Identify which cell holds the provided text, then report its [X, Y] central coordinate. 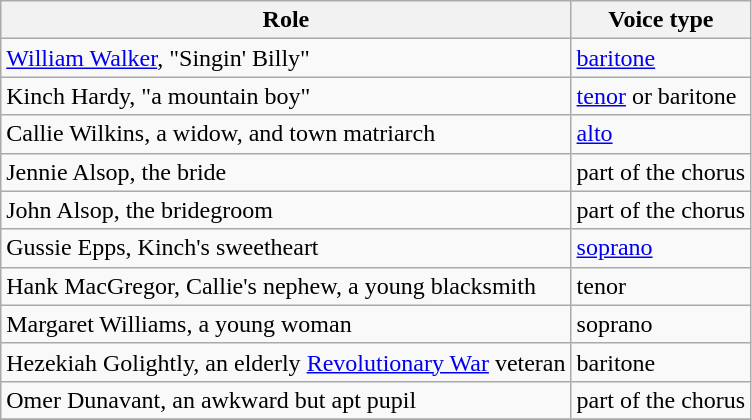
alto [661, 134]
Margaret Williams, a young woman [286, 324]
Callie Wilkins, a widow, and town matriarch [286, 134]
Jennie Alsop, the bride [286, 172]
Hank MacGregor, Callie's nephew, a young blacksmith [286, 286]
Voice type [661, 20]
tenor [661, 286]
Role [286, 20]
tenor or baritone [661, 96]
Kinch Hardy, "a mountain boy" [286, 96]
William Walker, "Singin' Billy" [286, 58]
John Alsop, the bridegroom [286, 210]
Omer Dunavant, an awkward but apt pupil [286, 400]
Gussie Epps, Kinch's sweetheart [286, 248]
Hezekiah Golightly, an elderly Revolutionary War veteran [286, 362]
